Output the (x, y) coordinate of the center of the cell containing the given text.  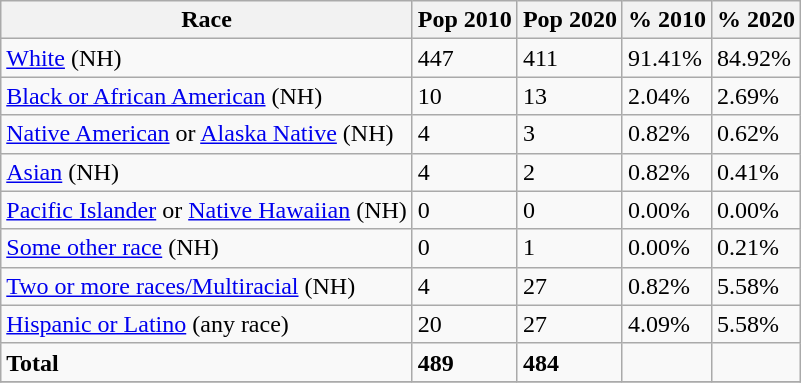
Pop 2020 (570, 20)
Asian (NH) (207, 172)
Total (207, 362)
Black or African American (NH) (207, 96)
4.09% (666, 324)
0.41% (756, 172)
20 (464, 324)
1 (570, 248)
484 (570, 362)
91.41% (666, 58)
0.62% (756, 134)
13 (570, 96)
489 (464, 362)
2.69% (756, 96)
% 2010 (666, 20)
0.21% (756, 248)
Native American or Alaska Native (NH) (207, 134)
Pacific Islander or Native Hawaiian (NH) (207, 210)
447 (464, 58)
Hispanic or Latino (any race) (207, 324)
411 (570, 58)
Pop 2010 (464, 20)
Race (207, 20)
White (NH) (207, 58)
2 (570, 172)
Two or more races/Multiracial (NH) (207, 286)
10 (464, 96)
3 (570, 134)
84.92% (756, 58)
2.04% (666, 96)
Some other race (NH) (207, 248)
% 2020 (756, 20)
